Determine the [x, y] coordinate at the center of the cell enclosing the given text.  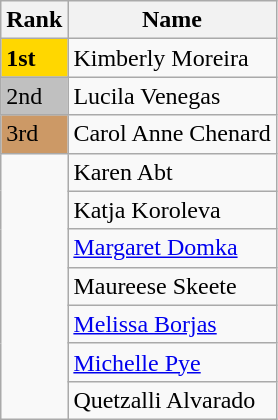
3rd [34, 134]
Rank [34, 20]
Michelle Pye [172, 362]
Karen Abt [172, 172]
Kimberly Moreira [172, 58]
2nd [34, 96]
Lucila Venegas [172, 96]
Melissa Borjas [172, 324]
Katja Koroleva [172, 210]
Carol Anne Chenard [172, 134]
Margaret Domka [172, 248]
Maureese Skeete [172, 286]
Quetzalli Alvarado [172, 400]
1st [34, 58]
Name [172, 20]
